Return the [x, y] coordinate for the center point of the cell that contains the specified text.  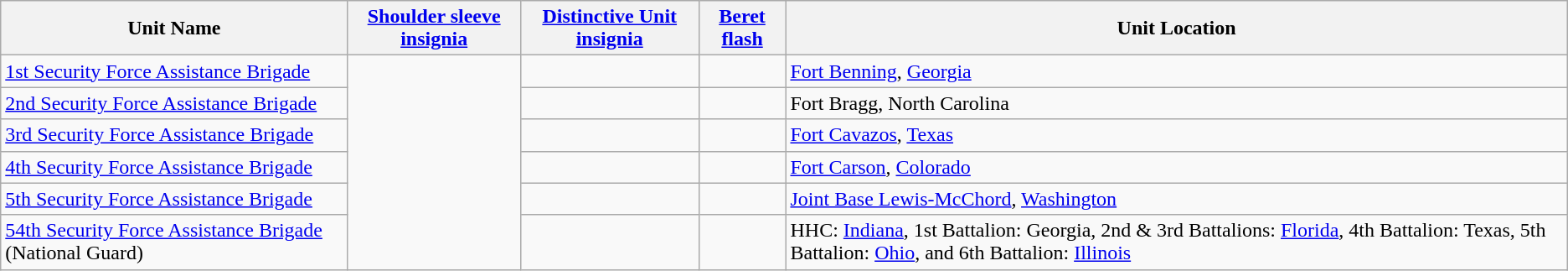
2nd Security Force Assistance Brigade [174, 103]
Fort Cavazos, Texas [1176, 135]
1st Security Force Assistance Brigade [174, 71]
Unit Name [174, 29]
Unit Location [1176, 29]
4th Security Force Assistance Brigade [174, 167]
3rd Security Force Assistance Brigade [174, 135]
Fort Bragg, North Carolina [1176, 103]
Beret flash [742, 29]
Fort Benning, Georgia [1176, 71]
Fort Carson, Colorado [1176, 167]
5th Security Force Assistance Brigade [174, 199]
Shoulder sleeve insignia [434, 29]
HHC: Indiana, 1st Battalion: Georgia, 2nd & 3rd Battalions: Florida, 4th Battalion: Texas, 5th Battalion: Ohio, and 6th Battalion: Illinois [1176, 242]
Joint Base Lewis-McChord, Washington [1176, 199]
54th Security Force Assistance Brigade (National Guard) [174, 242]
Distinctive Unit insignia [610, 29]
